From the cell containing the given text, extract its center point as (X, Y) coordinate. 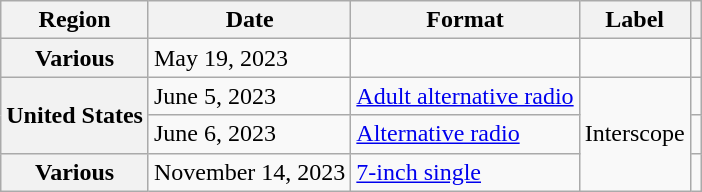
Region (75, 20)
Label (634, 20)
United States (75, 115)
Adult alternative radio (465, 96)
Interscope (634, 134)
June 6, 2023 (249, 134)
7-inch single (465, 172)
Alternative radio (465, 134)
Format (465, 20)
Date (249, 20)
May 19, 2023 (249, 58)
November 14, 2023 (249, 172)
June 5, 2023 (249, 96)
